Detect which cell encompasses the target text, then output its (x, y) center coordinate. 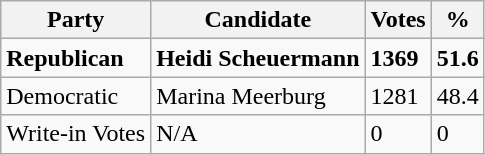
% (458, 20)
Write-in Votes (76, 134)
Candidate (258, 20)
48.4 (458, 96)
1281 (398, 96)
Votes (398, 20)
Heidi Scheuermann (258, 58)
51.6 (458, 58)
Democratic (76, 96)
1369 (398, 58)
Republican (76, 58)
Marina Meerburg (258, 96)
N/A (258, 134)
Party (76, 20)
